For the text-containing cell, return its midpoint in [X, Y] coordinate format. 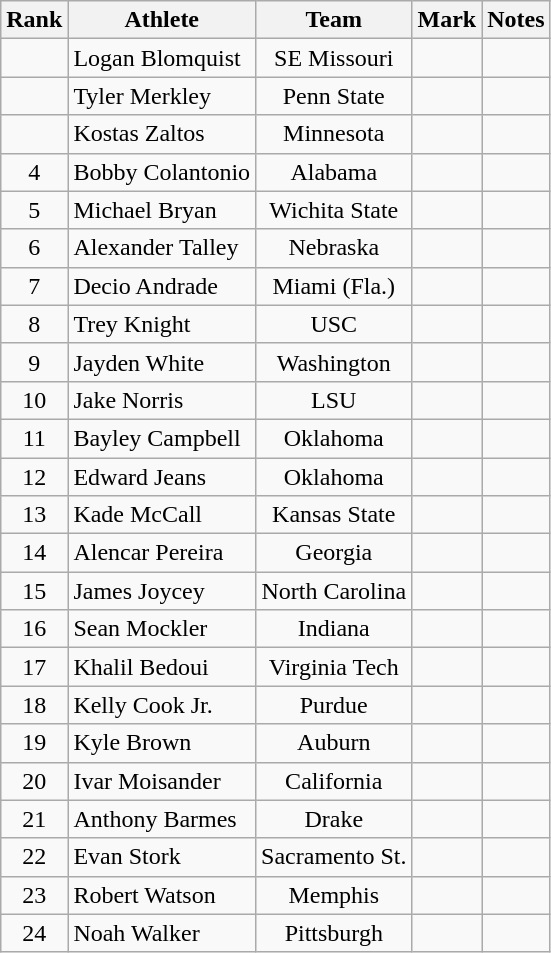
Georgia [334, 553]
17 [34, 667]
Logan Blomquist [162, 58]
Alencar Pereira [162, 553]
Virginia Tech [334, 667]
12 [34, 477]
7 [34, 286]
Sean Mockler [162, 629]
24 [34, 933]
Memphis [334, 895]
22 [34, 857]
Kostas Zaltos [162, 134]
Wichita State [334, 210]
Mark [447, 20]
Alexander Talley [162, 248]
Edward Jeans [162, 477]
11 [34, 438]
Kelly Cook Jr. [162, 705]
8 [34, 324]
13 [34, 515]
18 [34, 705]
Pittsburgh [334, 933]
9 [34, 362]
Evan Stork [162, 857]
Minnesota [334, 134]
SE Missouri [334, 58]
23 [34, 895]
Ivar Moisander [162, 781]
Nebraska [334, 248]
Bobby Colantonio [162, 172]
Washington [334, 362]
North Carolina [334, 591]
4 [34, 172]
Team [334, 20]
Anthony Barmes [162, 819]
Alabama [334, 172]
Kade McCall [162, 515]
Jayden White [162, 362]
Sacramento St. [334, 857]
Trey Knight [162, 324]
Kyle Brown [162, 743]
California [334, 781]
Indiana [334, 629]
Michael Bryan [162, 210]
Notes [516, 20]
Jake Norris [162, 400]
15 [34, 591]
Khalil Bedoui [162, 667]
Noah Walker [162, 933]
Decio Andrade [162, 286]
James Joycey [162, 591]
Bayley Campbell [162, 438]
LSU [334, 400]
Rank [34, 20]
Penn State [334, 96]
Robert Watson [162, 895]
Miami (Fla.) [334, 286]
Tyler Merkley [162, 96]
USC [334, 324]
Athlete [162, 20]
6 [34, 248]
Auburn [334, 743]
16 [34, 629]
20 [34, 781]
Drake [334, 819]
5 [34, 210]
14 [34, 553]
10 [34, 400]
21 [34, 819]
Kansas State [334, 515]
Purdue [334, 705]
19 [34, 743]
